From the cell containing the given text, extract its center point as [X, Y] coordinate. 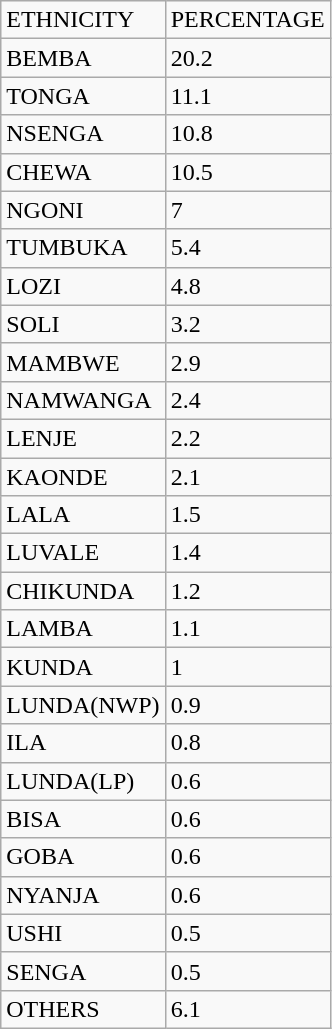
GOBA [83, 857]
OTHERS [83, 1009]
ILA [83, 743]
2.4 [248, 400]
CHEWA [83, 172]
NAMWANGA [83, 400]
3.2 [248, 324]
BEMBA [83, 58]
PERCENTAGE [248, 20]
ETHNICITY [83, 20]
NSENGA [83, 134]
5.4 [248, 248]
2.1 [248, 477]
LUVALE [83, 553]
0.9 [248, 705]
LAMBA [83, 629]
7 [248, 210]
LUNDA(NWP) [83, 705]
TUMBUKA [83, 248]
CHIKUNDA [83, 591]
1.2 [248, 591]
KUNDA [83, 667]
11.1 [248, 96]
2.2 [248, 438]
0.8 [248, 743]
2.9 [248, 362]
10.8 [248, 134]
4.8 [248, 286]
USHI [83, 933]
LALA [83, 515]
LOZI [83, 286]
20.2 [248, 58]
KAONDE [83, 477]
1 [248, 667]
10.5 [248, 172]
MAMBWE [83, 362]
TONGA [83, 96]
1.4 [248, 553]
SOLI [83, 324]
LUNDA(LP) [83, 781]
NYANJA [83, 895]
1.1 [248, 629]
SENGA [83, 971]
6.1 [248, 1009]
BISA [83, 819]
LENJE [83, 438]
NGONI [83, 210]
1.5 [248, 515]
